Return the (x, y) coordinate for the center point of the cell that contains the specified text.  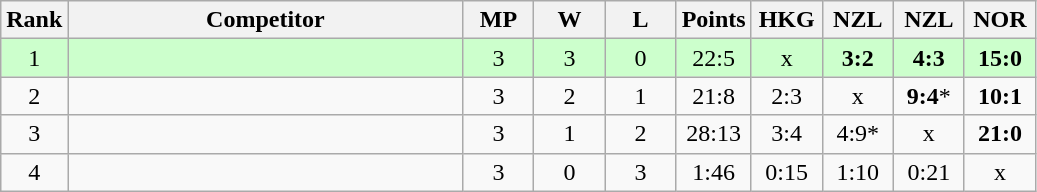
L (640, 20)
Points (714, 20)
3:2 (858, 58)
4 (34, 172)
4:3 (928, 58)
15:0 (1000, 58)
1:10 (858, 172)
HKG (786, 20)
2:3 (786, 96)
22:5 (714, 58)
21:8 (714, 96)
10:1 (1000, 96)
NOR (1000, 20)
0:21 (928, 172)
0:15 (786, 172)
28:13 (714, 134)
21:0 (1000, 134)
3:4 (786, 134)
1:46 (714, 172)
4:9* (858, 134)
Rank (34, 20)
Competitor (266, 20)
9:4* (928, 96)
W (570, 20)
MP (498, 20)
